Provide the (X, Y) coordinate of the cell's center where the given text is located.  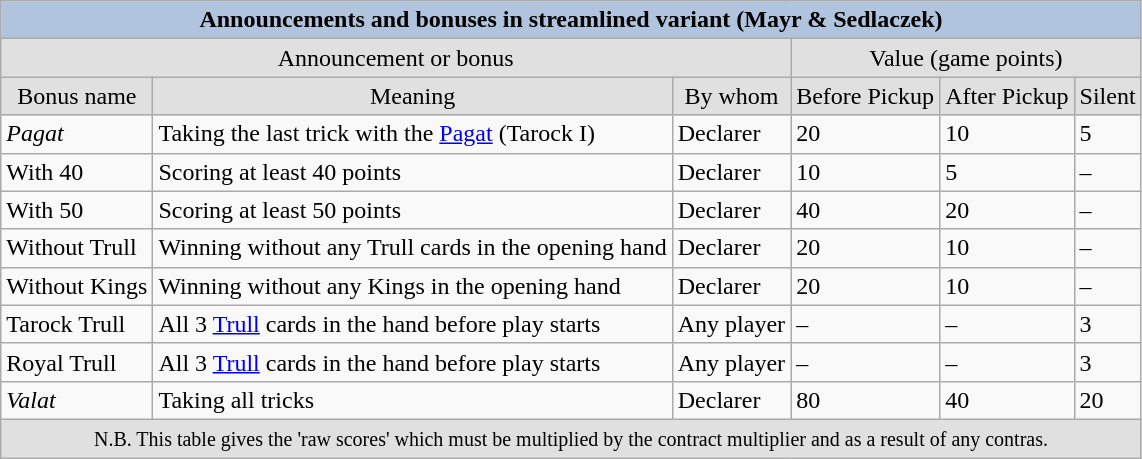
After Pickup (1007, 96)
With 50 (77, 210)
By whom (731, 96)
Winning without any Trull cards in the opening hand (412, 248)
Announcement or bonus (396, 58)
Announcements and bonuses in streamlined variant (Mayr & Sedlaczek) (571, 20)
Before Pickup (866, 96)
Value (game points) (966, 58)
Bonus name (77, 96)
Tarock Trull (77, 324)
Without Trull (77, 248)
Meaning (412, 96)
Silent (1108, 96)
With 40 (77, 172)
Pagat (77, 134)
Royal Trull (77, 362)
N.B. This table gives the 'raw scores' which must be multiplied by the contract multiplier and as a result of any contras. (571, 438)
Without Kings (77, 286)
Taking the last trick with the Pagat (Tarock I) (412, 134)
80 (866, 400)
Scoring at least 40 points (412, 172)
Valat (77, 400)
Winning without any Kings in the opening hand (412, 286)
Scoring at least 50 points (412, 210)
Taking all tricks (412, 400)
